Search for the cell housing the specified text and yield its (X, Y) center coordinate. 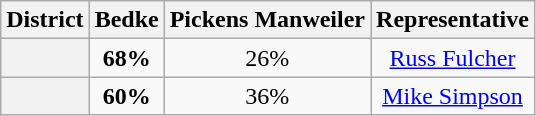
Russ Fulcher (453, 58)
Pickens Manweiler (267, 20)
District (45, 20)
Bedke (126, 20)
Mike Simpson (453, 96)
68% (126, 58)
Representative (453, 20)
36% (267, 96)
26% (267, 58)
60% (126, 96)
